Capture the cell that displays the provided text and extract its (x, y) central coordinate. 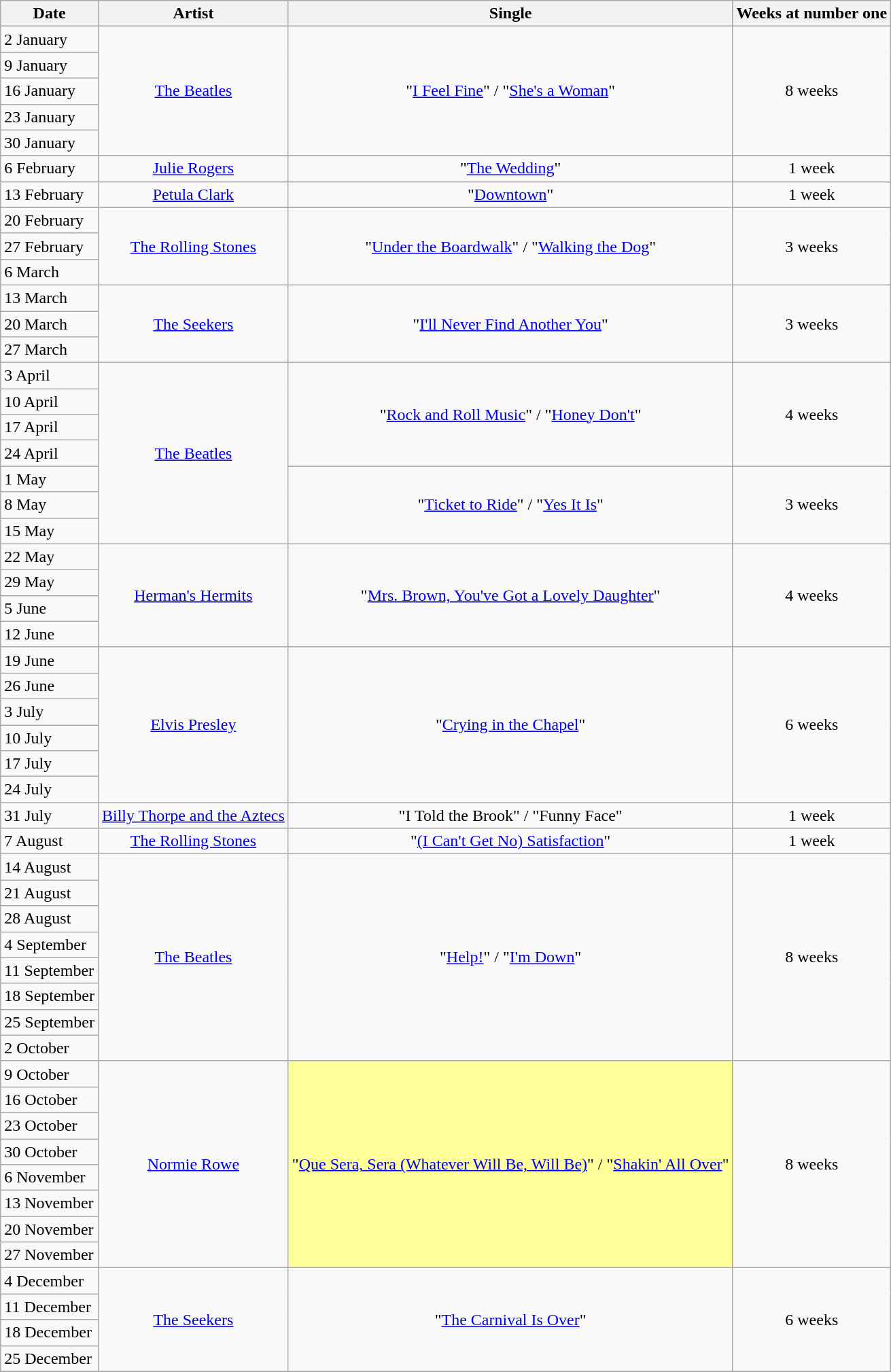
17 July (50, 764)
17 April (50, 427)
18 December (50, 1333)
28 August (50, 919)
29 May (50, 582)
8 May (50, 505)
13 November (50, 1203)
Normie Rowe (193, 1164)
Artist (193, 14)
13 February (50, 194)
14 August (50, 867)
25 September (50, 1022)
1 May (50, 479)
7 August (50, 841)
4 December (50, 1281)
21 August (50, 893)
4 September (50, 945)
24 July (50, 790)
25 December (50, 1358)
3 July (50, 711)
20 February (50, 220)
3 April (50, 376)
27 November (50, 1255)
Single (510, 14)
"Ticket to Ride" / "Yes It Is" (510, 505)
Date (50, 14)
Petula Clark (193, 194)
11 September (50, 970)
31 July (50, 815)
11 December (50, 1307)
2 October (50, 1048)
10 April (50, 402)
"I'll Never Find Another You" (510, 323)
16 October (50, 1100)
6 November (50, 1178)
30 October (50, 1152)
5 June (50, 608)
23 October (50, 1125)
"Mrs. Brown, You've Got a Lovely Daughter" (510, 595)
Billy Thorpe and the Aztecs (193, 815)
"I Feel Fine" / "She's a Woman" (510, 91)
20 November (50, 1229)
"Downtown" (510, 194)
Elvis Presley (193, 724)
"Que Sera, Sera (Whatever Will Be, Will Be)" / "Shakin' All Over" (510, 1164)
2 January (50, 39)
18 September (50, 996)
9 October (50, 1074)
10 July (50, 737)
27 March (50, 350)
"Help!" / "I'm Down" (510, 957)
"(I Can't Get No) Satisfaction" (510, 841)
"I Told the Brook" / "Funny Face" (510, 815)
23 January (50, 117)
27 February (50, 246)
13 March (50, 298)
"The Wedding" (510, 169)
20 March (50, 324)
6 February (50, 169)
6 March (50, 272)
9 January (50, 65)
"The Carnival Is Over" (510, 1320)
16 January (50, 91)
12 June (50, 634)
30 January (50, 143)
"Under the Boardwalk" / "Walking the Dog" (510, 246)
19 June (50, 660)
22 May (50, 557)
Weeks at number one (811, 14)
26 June (50, 686)
24 April (50, 453)
"Rock and Roll Music" / "Honey Don't" (510, 415)
Herman's Hermits (193, 595)
"Crying in the Chapel" (510, 724)
Julie Rogers (193, 169)
15 May (50, 531)
